From the cell containing the given text, extract its center point as (x, y) coordinate. 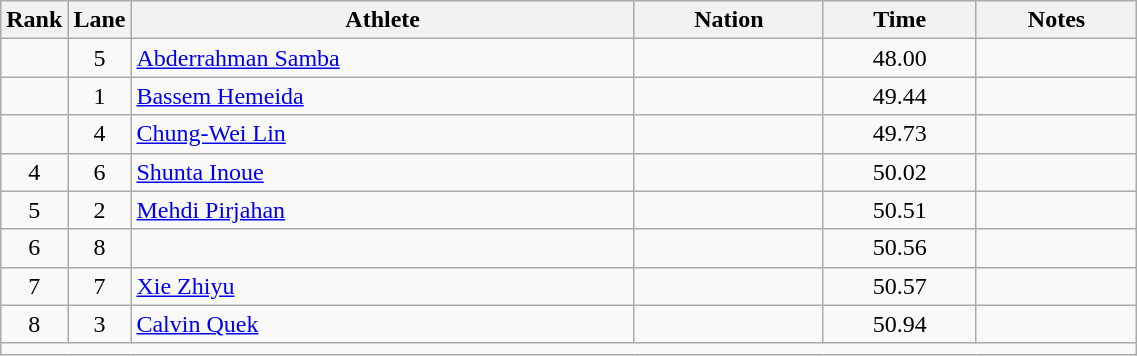
Shunta Inoue (382, 172)
Bassem Hemeida (382, 96)
Abderrahman Samba (382, 58)
3 (100, 324)
50.94 (900, 324)
Rank (34, 20)
1 (100, 96)
49.73 (900, 134)
Nation (728, 20)
50.02 (900, 172)
50.51 (900, 210)
Notes (1056, 20)
Xie Zhiyu (382, 286)
50.57 (900, 286)
Calvin Quek (382, 324)
2 (100, 210)
Mehdi Pirjahan (382, 210)
48.00 (900, 58)
50.56 (900, 248)
Athlete (382, 20)
Time (900, 20)
49.44 (900, 96)
Lane (100, 20)
Chung-Wei Lin (382, 134)
